Locate the cell with the specified text and output its [X, Y] center coordinate. 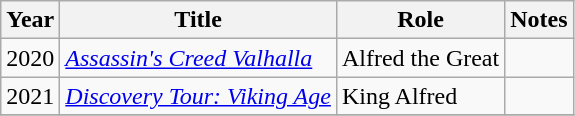
2021 [30, 96]
Notes [539, 20]
Alfred the Great [420, 58]
Year [30, 20]
Role [420, 20]
Discovery Tour: Viking Age [198, 96]
2020 [30, 58]
Title [198, 20]
King Alfred [420, 96]
Assassin's Creed Valhalla [198, 58]
